Extract the [x, y] coordinate from the center of the cell holding the provided text.  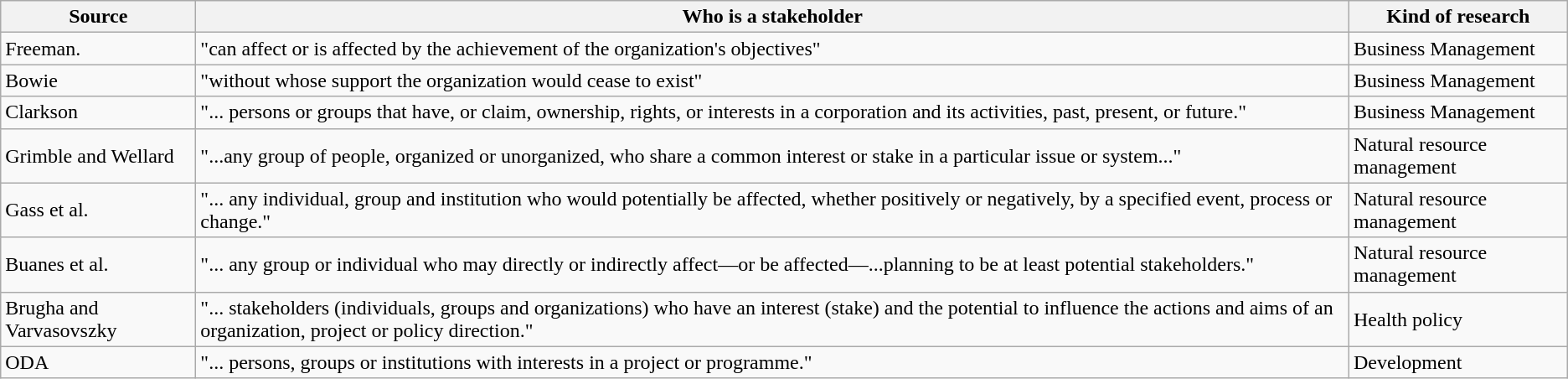
Source [99, 17]
Brugha and Varvasovszky [99, 319]
Health policy [1457, 319]
Gass et al. [99, 210]
"... persons, groups or institutions with interests in a project or programme." [772, 362]
Freeman. [99, 49]
"... any group or individual who may directly or indirectly affect—or be affected—...planning to be at least potential stakeholders." [772, 265]
"...any group of people, organized or unorganized, who share a common interest or stake in a particular issue or system..." [772, 156]
Bowie [99, 80]
Kind of research [1457, 17]
Grimble and Wellard [99, 156]
Development [1457, 362]
ODA [99, 362]
"can affect or is affected by the achievement of the organization's objectives" [772, 49]
"without whose support the organization would cease to exist" [772, 80]
Clarkson [99, 112]
"... persons or groups that have, or claim, ownership, rights, or interests in a corporation and its activities, past, present, or future." [772, 112]
Who is a stakeholder [772, 17]
Buanes et al. [99, 265]
